For the text-containing cell, return its midpoint in (X, Y) coordinate format. 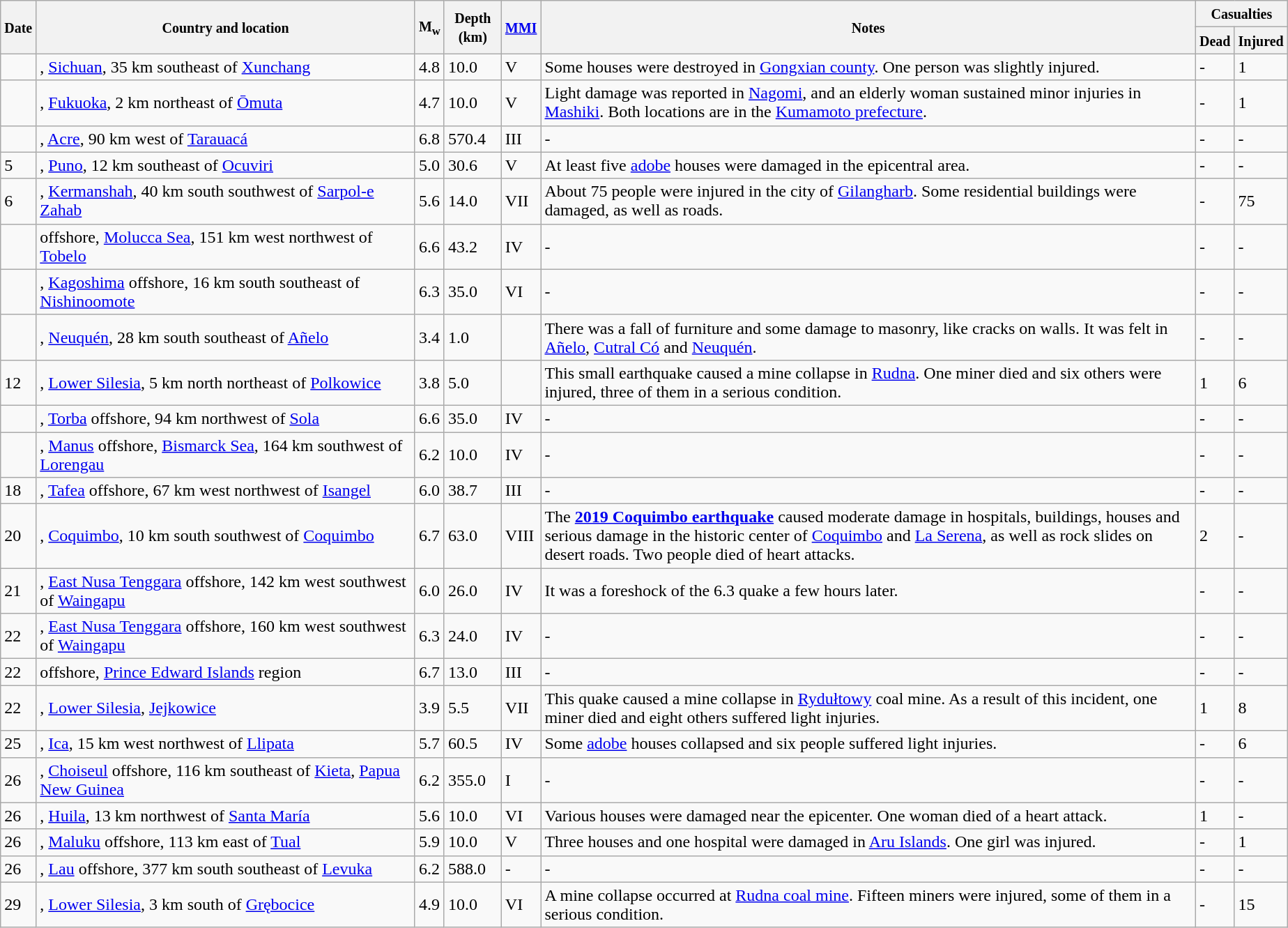
Three houses and one hospital were damaged in Aru Islands. One girl was injured. (868, 842)
, East Nusa Tenggara offshore, 142 km west southwest of Waingapu (226, 591)
Light damage was reported in Nagomi, and an elderly woman sustained minor injuries in Mashiki. Both locations are in the Kumamoto prefecture. (868, 103)
offshore, Molucca Sea, 151 km west northwest of Tobelo (226, 247)
4.7 (429, 103)
, Acre, 90 km west of Tarauacá (226, 139)
3.9 (429, 708)
6.8 (429, 139)
Mw (429, 27)
, Manus offshore, Bismarck Sea, 164 km southwest of Lorengau (226, 455)
Notes (868, 27)
60.5 (473, 744)
75 (1261, 201)
38.7 (473, 491)
Depth (km) (473, 27)
Various houses were damaged near the epicenter. One woman died of a heart attack. (868, 816)
This quake caused a mine collapse in Rydułtowy coal mine. As a result of this incident, one miner died and eight others suffered light injuries. (868, 708)
3.8 (429, 382)
5.9 (429, 842)
Injured (1261, 40)
24.0 (473, 636)
, Neuquén, 28 km south southeast of Añelo (226, 337)
13.0 (473, 672)
This small earthquake caused a mine collapse in Rudna. One miner died and six others were injured, three of them in a serious condition. (868, 382)
18 (18, 491)
Date (18, 27)
, Kermanshah, 40 km south southwest of Sarpol-e Zahab (226, 201)
, Lower Silesia, 3 km south of Grębocice (226, 905)
43.2 (473, 247)
15 (1261, 905)
Dead (1215, 40)
30.6 (473, 165)
, Lower Silesia, Jejkowice (226, 708)
4.8 (429, 67)
At least five adobe houses were damaged in the epicentral area. (868, 165)
, Fukuoka, 2 km northeast of Ōmuta (226, 103)
4.9 (429, 905)
, East Nusa Tenggara offshore, 160 km west southwest of Waingapu (226, 636)
1.0 (473, 337)
, Lower Silesia, 5 km north northeast of Polkowice (226, 382)
355.0 (473, 779)
, Huila, 13 km northwest of Santa María (226, 816)
20 (18, 536)
, Coquimbo, 10 km south southwest of Coquimbo (226, 536)
, Kagoshima offshore, 16 km south southeast of Nishinoomote (226, 291)
, Lau offshore, 377 km south southeast of Levuka (226, 869)
About 75 people were injured in the city of Gilangharb. Some residential buildings were damaged, as well as roads. (868, 201)
5 (18, 165)
, Torba offshore, 94 km northwest of Sola (226, 418)
14.0 (473, 201)
12 (18, 382)
29 (18, 905)
8 (1261, 708)
2 (1215, 536)
63.0 (473, 536)
Some houses were destroyed in Gongxian county. One person was slightly injured. (868, 67)
, Choiseul offshore, 116 km southeast of Kieta, Papua New Guinea (226, 779)
26.0 (473, 591)
VIII (521, 536)
570.4 (473, 139)
Casualties (1241, 14)
, Ica, 15 km west northwest of Llipata (226, 744)
3.4 (429, 337)
Country and location (226, 27)
5.7 (429, 744)
MMI (521, 27)
A mine collapse occurred at Rudna coal mine. Fifteen miners were injured, some of them in a serious condition. (868, 905)
It was a foreshock of the 6.3 quake a few hours later. (868, 591)
, Sichuan, 35 km southeast of Xunchang (226, 67)
, Tafea offshore, 67 km west northwest of Isangel (226, 491)
5.5 (473, 708)
588.0 (473, 869)
I (521, 779)
21 (18, 591)
There was a fall of furniture and some damage to masonry, like cracks on walls. It was felt in Añelo, Cutral Có and Neuquén. (868, 337)
, Puno, 12 km southeast of Ocuviri (226, 165)
, Maluku offshore, 113 km east of Tual (226, 842)
Some adobe houses collapsed and six people suffered light injuries. (868, 744)
25 (18, 744)
offshore, Prince Edward Islands region (226, 672)
